Output the (x, y) coordinate of the center of the cell containing the given text.  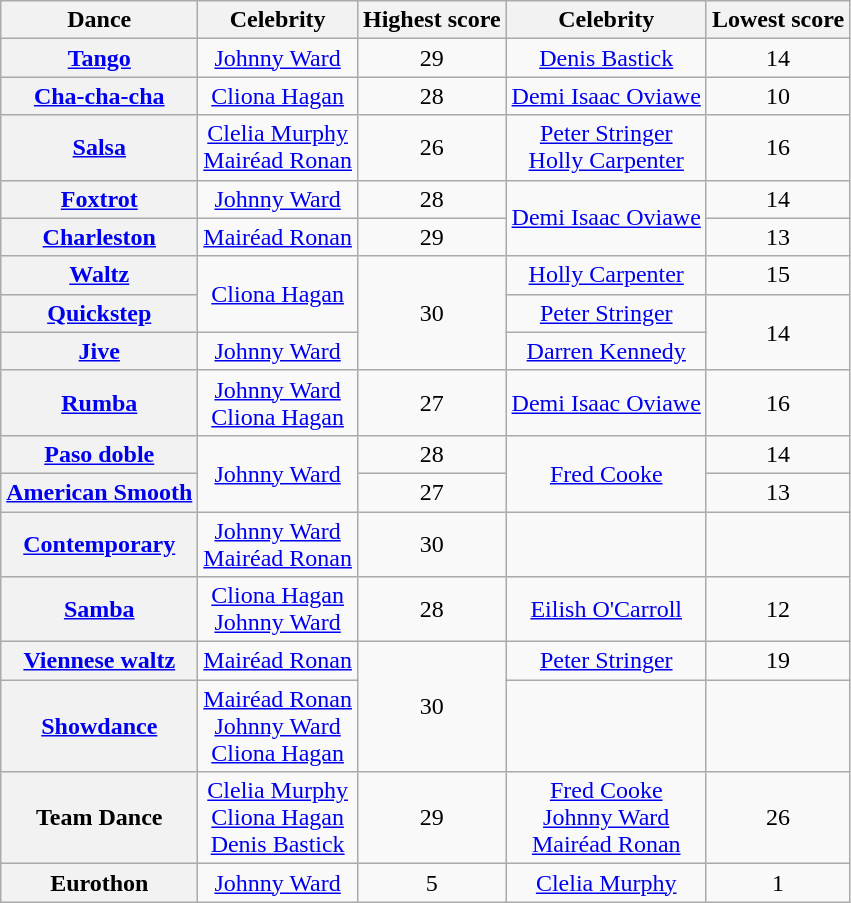
Fred Cooke (606, 473)
Johnny WardMairéad Ronan (278, 544)
Eurothon (100, 883)
Clelia MurphyMairéad Ronan (278, 148)
Mairéad RonanJohnny WardCliona Hagan (278, 726)
10 (778, 96)
Holly Carpenter (606, 275)
Tango (100, 58)
Clelia MurphyCliona HaganDenis Bastick (278, 818)
Darren Kennedy (606, 351)
Clelia Murphy (606, 883)
Samba (100, 610)
1 (778, 883)
Lowest score (778, 20)
American Smooth (100, 492)
Jive (100, 351)
Eilish O'Carroll (606, 610)
Cha-cha-cha (100, 96)
Cliona HaganJohnny Ward (278, 610)
Quickstep (100, 313)
Charleston (100, 237)
Paso doble (100, 454)
Salsa (100, 148)
Peter StringerHolly Carpenter (606, 148)
Foxtrot (100, 199)
15 (778, 275)
Fred CookeJohnny WardMairéad Ronan (606, 818)
5 (432, 883)
Team Dance (100, 818)
Viennese waltz (100, 661)
Showdance (100, 726)
Waltz (100, 275)
Johnny WardCliona Hagan (278, 402)
Highest score (432, 20)
Dance (100, 20)
19 (778, 661)
12 (778, 610)
Denis Bastick (606, 58)
Rumba (100, 402)
Contemporary (100, 544)
